Determine the [x, y] coordinate at the center of the cell enclosing the given text.  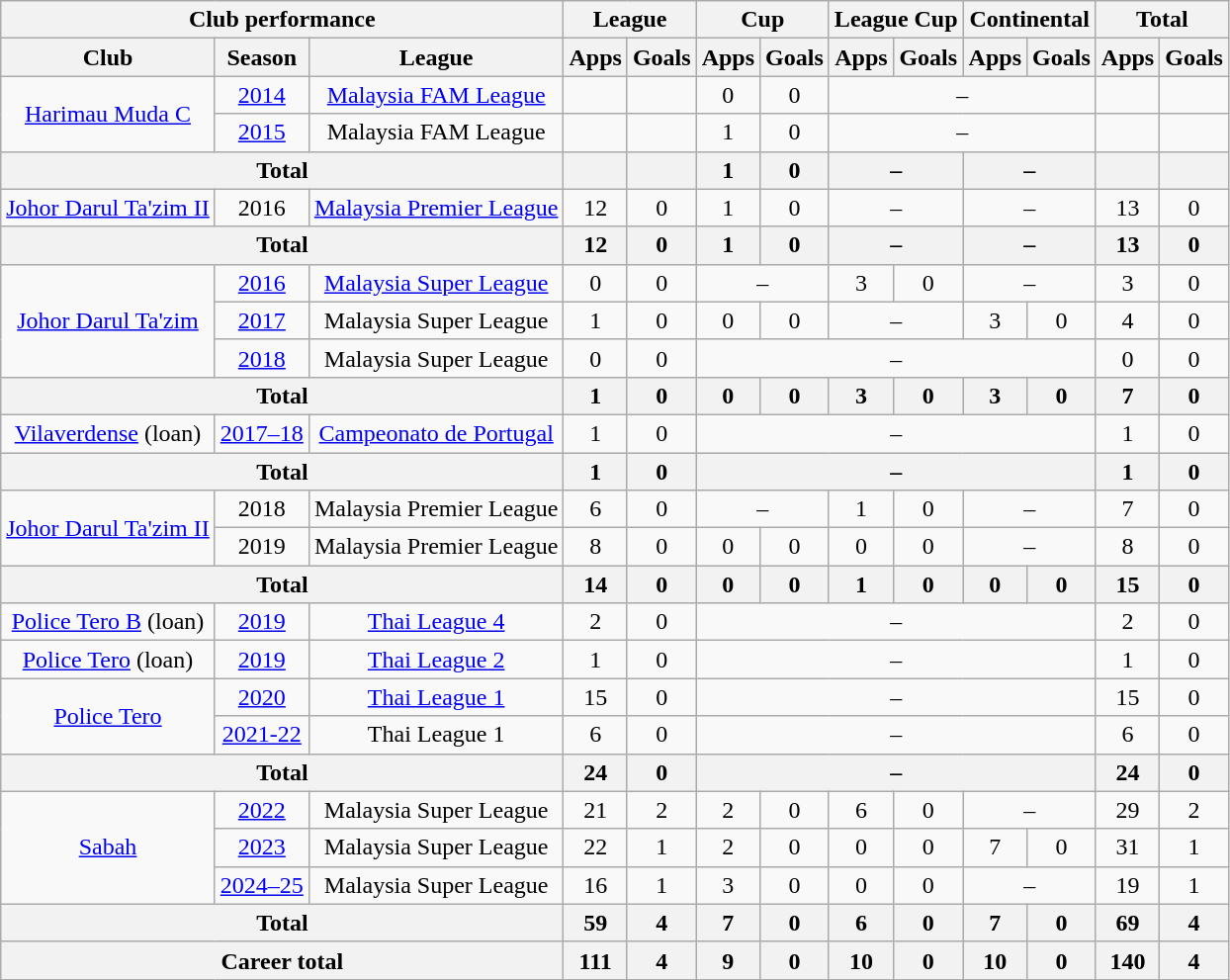
19 [1127, 885]
Club [109, 57]
Season [261, 57]
2014 [261, 95]
2017 [261, 320]
140 [1127, 960]
16 [595, 885]
Police Tero B (loan) [109, 622]
Campeonato de Portugal [436, 433]
Career total [283, 960]
2022 [261, 810]
Police Tero (loan) [109, 660]
59 [595, 923]
29 [1127, 810]
Harimau Muda C [109, 114]
14 [595, 584]
31 [1127, 847]
Thai League 4 [436, 622]
Thai League 2 [436, 660]
Johor Darul Ta'zim [109, 320]
2015 [261, 133]
111 [595, 960]
2020 [261, 697]
2021-22 [261, 735]
Police Tero [109, 716]
League Cup [896, 20]
2023 [261, 847]
21 [595, 810]
2017–18 [261, 433]
69 [1127, 923]
Continental [1029, 20]
2024–25 [261, 885]
22 [595, 847]
Cup [762, 20]
9 [728, 960]
Sabah [109, 847]
Club performance [283, 20]
Vilaverdense (loan) [109, 433]
